Identify which cell holds the provided text, then report its (X, Y) central coordinate. 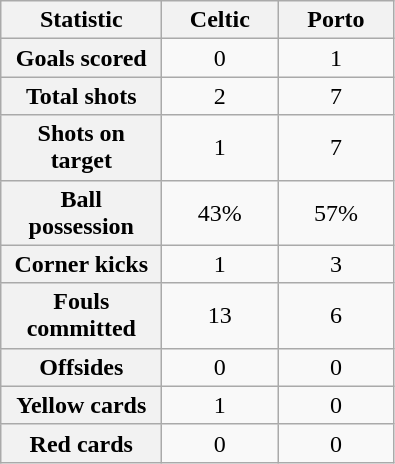
43% (220, 212)
3 (336, 264)
6 (336, 316)
Corner kicks (82, 264)
Fouls committed (82, 316)
Yellow cards (82, 405)
13 (220, 316)
Shots on target (82, 148)
Statistic (82, 20)
Ball possession (82, 212)
Offsides (82, 367)
Celtic (220, 20)
Red cards (82, 443)
2 (220, 96)
Goals scored (82, 58)
Porto (336, 20)
57% (336, 212)
Total shots (82, 96)
